Determine the (X, Y) coordinate at the center of the cell enclosing the given text.  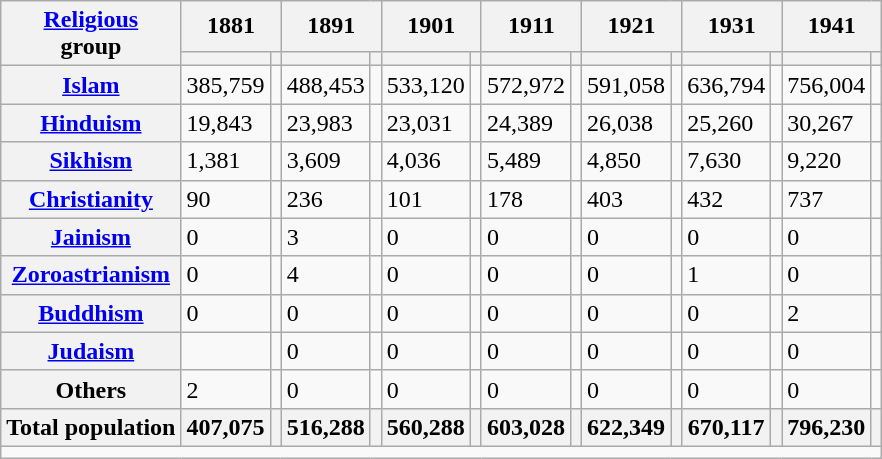
756,004 (826, 85)
1911 (531, 26)
385,759 (226, 85)
560,288 (426, 427)
591,058 (626, 85)
622,349 (626, 427)
1921 (632, 26)
30,267 (826, 123)
Others (91, 389)
407,075 (226, 427)
25,260 (726, 123)
1881 (231, 26)
26,038 (626, 123)
23,031 (426, 123)
Christianity (91, 199)
3 (326, 237)
4,036 (426, 161)
1901 (431, 26)
178 (526, 199)
Buddhism (91, 313)
Judaism (91, 351)
432 (726, 199)
572,972 (526, 85)
5,489 (526, 161)
403 (626, 199)
Islam (91, 85)
603,028 (526, 427)
1941 (832, 26)
737 (826, 199)
101 (426, 199)
90 (226, 199)
1891 (331, 26)
23,983 (326, 123)
1 (726, 275)
19,843 (226, 123)
1931 (732, 26)
670,117 (726, 427)
533,120 (426, 85)
236 (326, 199)
7,630 (726, 161)
4 (326, 275)
Total population (91, 427)
Sikhism (91, 161)
3,609 (326, 161)
796,230 (826, 427)
4,850 (626, 161)
516,288 (326, 427)
Zoroastrianism (91, 275)
Hinduism (91, 123)
Jainism (91, 237)
636,794 (726, 85)
9,220 (826, 161)
24,389 (526, 123)
488,453 (326, 85)
1,381 (226, 161)
Religiousgroup (91, 34)
